Pinpoint the cell where the given text exists, returning its [x, y] midpoint coordinate. 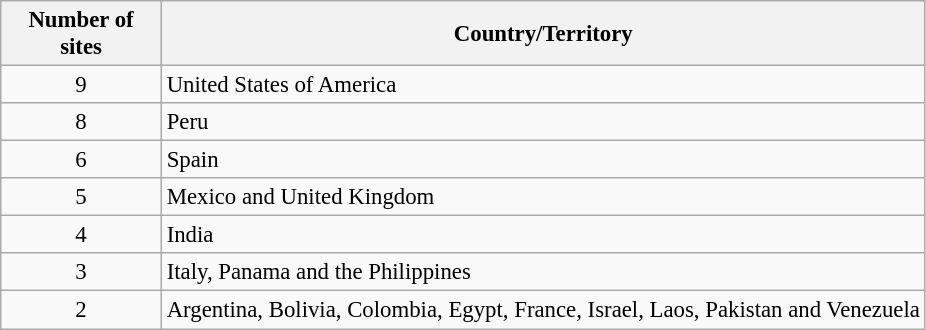
Number of sites [82, 34]
Country/Territory [543, 34]
Mexico and United Kingdom [543, 197]
2 [82, 310]
5 [82, 197]
9 [82, 85]
8 [82, 122]
4 [82, 235]
3 [82, 273]
Argentina, Bolivia, Colombia, Egypt, France, Israel, Laos, Pakistan and Venezuela [543, 310]
6 [82, 160]
Peru [543, 122]
United States of America [543, 85]
India [543, 235]
Italy, Panama and the Philippines [543, 273]
Spain [543, 160]
